Determine the [X, Y] coordinate at the center of the cell enclosing the given text.  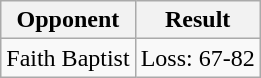
Loss: 67-82 [198, 58]
Faith Baptist [68, 58]
Result [198, 20]
Opponent [68, 20]
